Determine the [x, y] coordinate at the center of the cell enclosing the given text.  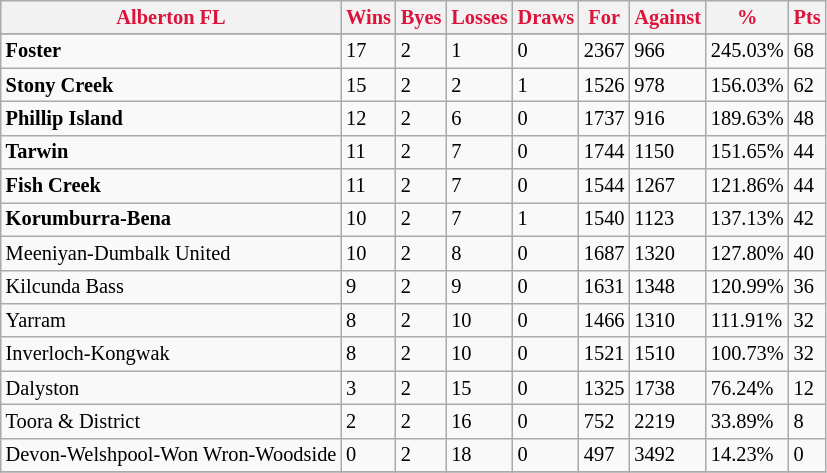
2219 [668, 421]
1466 [604, 320]
1310 [668, 320]
Meeniyan-Dumbalk United [171, 253]
Tarwin [171, 152]
1744 [604, 152]
245.03% [748, 51]
1267 [668, 186]
2367 [604, 51]
Against [668, 17]
% [748, 17]
68 [808, 51]
16 [479, 421]
1631 [604, 287]
17 [368, 51]
1540 [604, 219]
62 [808, 85]
3492 [668, 455]
Fish Creek [171, 186]
Pts [808, 17]
40 [808, 253]
1526 [604, 85]
1320 [668, 253]
Phillip Island [171, 118]
42 [808, 219]
1510 [668, 354]
Inverloch-Kongwak [171, 354]
127.80% [748, 253]
Toora & District [171, 421]
Yarram [171, 320]
6 [479, 118]
33.89% [748, 421]
1737 [604, 118]
111.91% [748, 320]
Devon-Welshpool-Won Wron-Woodside [171, 455]
Korumburra-Bena [171, 219]
36 [808, 287]
Dalyston [171, 388]
Losses [479, 17]
Alberton FL [171, 17]
1348 [668, 287]
48 [808, 118]
1123 [668, 219]
For [604, 17]
978 [668, 85]
1544 [604, 186]
100.73% [748, 354]
916 [668, 118]
Wins [368, 17]
1687 [604, 253]
Stony Creek [171, 85]
156.03% [748, 85]
Draws [546, 17]
966 [668, 51]
137.13% [748, 219]
497 [604, 455]
1521 [604, 354]
120.99% [748, 287]
Kilcunda Bass [171, 287]
Byes [421, 17]
121.86% [748, 186]
18 [479, 455]
189.63% [748, 118]
3 [368, 388]
1150 [668, 152]
151.65% [748, 152]
76.24% [748, 388]
14.23% [748, 455]
752 [604, 421]
1325 [604, 388]
Foster [171, 51]
1738 [668, 388]
